Determine the [x, y] coordinate at the center of the cell enclosing the given text.  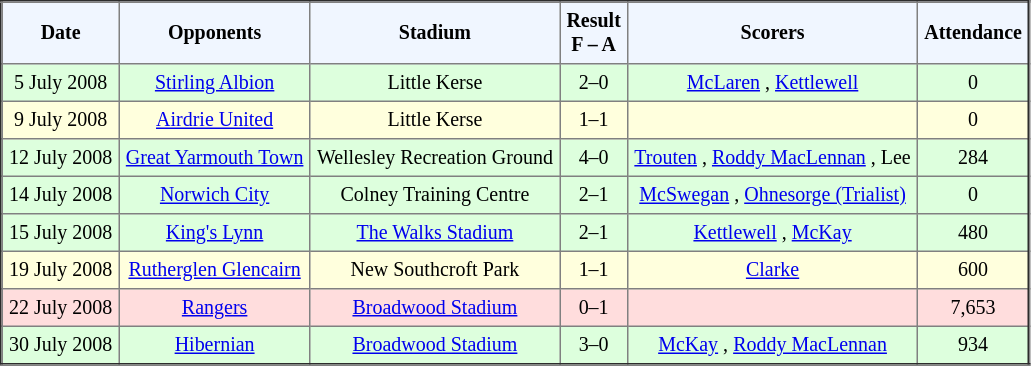
Stadium [434, 33]
22 July 2008 [61, 308]
Trouten , Roddy MacLennan , Lee [773, 158]
7,653 [973, 308]
ResultF – A [594, 33]
Stirling Albion [214, 83]
Rangers [214, 308]
30 July 2008 [61, 345]
New Southcroft Park [434, 270]
600 [973, 270]
McSwegan , Ohnesorge (Trialist) [773, 195]
Kettlewell , McKay [773, 233]
McLaren , Kettlewell [773, 83]
Scorers [773, 33]
Attendance [973, 33]
Great Yarmouth Town [214, 158]
0–1 [594, 308]
19 July 2008 [61, 270]
9 July 2008 [61, 120]
2–0 [594, 83]
Date [61, 33]
480 [973, 233]
14 July 2008 [61, 195]
Rutherglen Glencairn [214, 270]
King's Lynn [214, 233]
934 [973, 345]
Colney Training Centre [434, 195]
Wellesley Recreation Ground [434, 158]
5 July 2008 [61, 83]
The Walks Stadium [434, 233]
Hibernian [214, 345]
12 July 2008 [61, 158]
Norwich City [214, 195]
Opponents [214, 33]
4–0 [594, 158]
284 [973, 158]
15 July 2008 [61, 233]
McKay , Roddy MacLennan [773, 345]
Airdrie United [214, 120]
Clarke [773, 270]
3–0 [594, 345]
